Output the (x, y) coordinate of the center of the cell containing the given text.  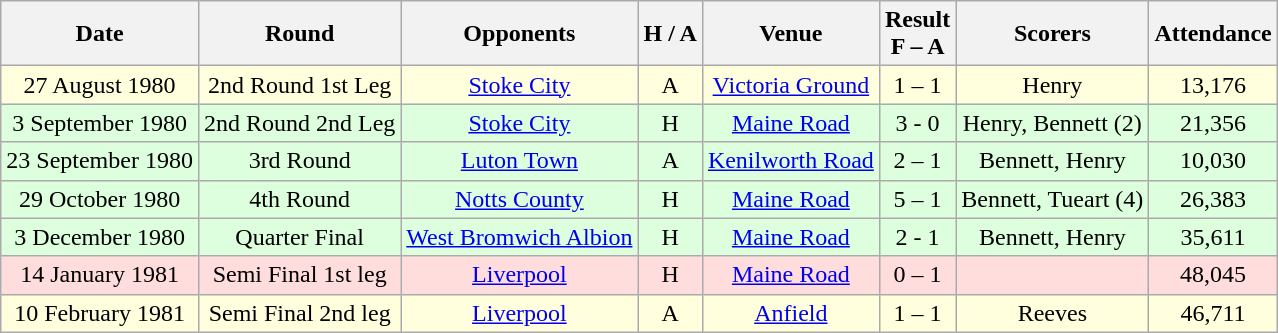
Venue (790, 34)
46,711 (1213, 313)
Bennett, Tueart (4) (1052, 199)
35,611 (1213, 237)
0 – 1 (917, 275)
Semi Final 1st leg (299, 275)
13,176 (1213, 85)
4th Round (299, 199)
H / A (670, 34)
21,356 (1213, 123)
Attendance (1213, 34)
10 February 1981 (100, 313)
Date (100, 34)
2 – 1 (917, 161)
26,383 (1213, 199)
3 - 0 (917, 123)
Henry (1052, 85)
ResultF – A (917, 34)
3rd Round (299, 161)
2nd Round 1st Leg (299, 85)
48,045 (1213, 275)
Round (299, 34)
Notts County (520, 199)
Scorers (1052, 34)
Quarter Final (299, 237)
2 - 1 (917, 237)
2nd Round 2nd Leg (299, 123)
Opponents (520, 34)
Semi Final 2nd leg (299, 313)
Kenilworth Road (790, 161)
3 September 1980 (100, 123)
Luton Town (520, 161)
10,030 (1213, 161)
Victoria Ground (790, 85)
Anfield (790, 313)
5 – 1 (917, 199)
23 September 1980 (100, 161)
29 October 1980 (100, 199)
West Bromwich Albion (520, 237)
Henry, Bennett (2) (1052, 123)
Reeves (1052, 313)
3 December 1980 (100, 237)
27 August 1980 (100, 85)
14 January 1981 (100, 275)
